Identify which cell holds the provided text, then report its [X, Y] central coordinate. 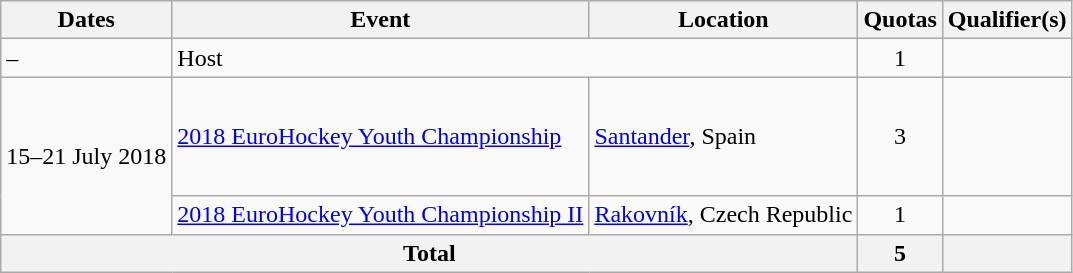
Total [430, 253]
3 [900, 136]
Event [380, 20]
Qualifier(s) [1007, 20]
2018 EuroHockey Youth Championship II [380, 215]
Rakovník, Czech Republic [724, 215]
15–21 July 2018 [86, 156]
Dates [86, 20]
Host [515, 58]
Location [724, 20]
Quotas [900, 20]
2018 EuroHockey Youth Championship [380, 136]
– [86, 58]
Santander, Spain [724, 136]
5 [900, 253]
